Extract the [x, y] coordinate from the center of the cell holding the provided text.  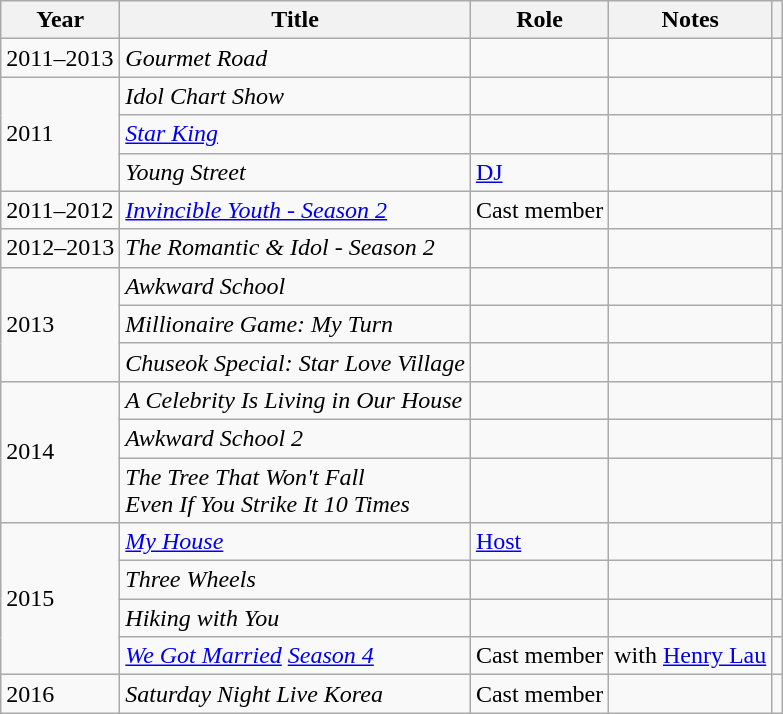
Three Wheels [296, 580]
2012–2013 [60, 248]
2011–2012 [60, 210]
Notes [690, 20]
Awkward School [296, 286]
Star King [296, 134]
Gourmet Road [296, 58]
2015 [60, 599]
My House [296, 542]
DJ [539, 172]
Year [60, 20]
2014 [60, 452]
Young Street [296, 172]
The Tree That Won't Fall Even If You Strike It 10 Times [296, 490]
Idol Chart Show [296, 96]
Saturday Night Live Korea [296, 694]
A Celebrity Is Living in Our House [296, 400]
The Romantic & Idol - Season 2 [296, 248]
2016 [60, 694]
Millionaire Game: My Turn [296, 324]
2013 [60, 324]
with Henry Lau [690, 656]
We Got Married Season 4 [296, 656]
2011–2013 [60, 58]
Chuseok Special: Star Love Village [296, 362]
Role [539, 20]
2011 [60, 134]
Hiking with You [296, 618]
Host [539, 542]
Awkward School 2 [296, 438]
Invincible Youth - Season 2 [296, 210]
Title [296, 20]
